For the text-containing cell, return its midpoint in (X, Y) coordinate format. 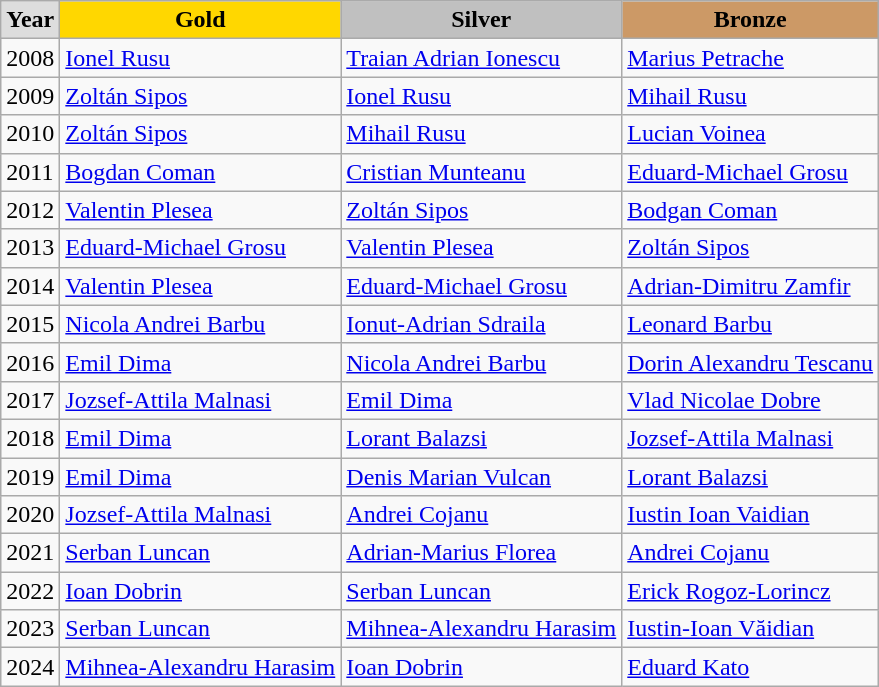
Erick Rogoz-Lorincz (750, 591)
Ionut-Adrian Sdraila (482, 324)
2023 (30, 629)
2011 (30, 172)
2017 (30, 400)
2020 (30, 515)
Traian Adrian Ionescu (482, 58)
2013 (30, 248)
Marius Petrache (750, 58)
Bronze (750, 20)
Eduard Kato (750, 667)
Silver (482, 20)
2021 (30, 553)
2014 (30, 286)
Cristian Munteanu (482, 172)
2022 (30, 591)
Lucian Voinea (750, 134)
Bodgan Coman (750, 210)
2016 (30, 362)
Bogdan Coman (200, 172)
Year (30, 20)
Gold (200, 20)
Adrian-Marius Florea (482, 553)
2015 (30, 324)
Iustin-Ioan Văidian (750, 629)
Denis Marian Vulcan (482, 477)
Leonard Barbu (750, 324)
2019 (30, 477)
2009 (30, 96)
Dorin Alexandru Tescanu (750, 362)
2008 (30, 58)
Adrian-Dimitru Zamfir (750, 286)
2018 (30, 438)
Vlad Nicolae Dobre (750, 400)
Iustin Ioan Vaidian (750, 515)
2024 (30, 667)
2012 (30, 210)
2010 (30, 134)
